From the cell containing the given text, extract its center point as [x, y] coordinate. 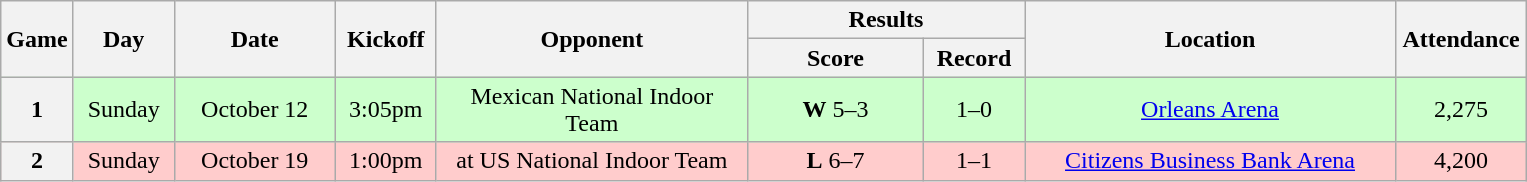
1:00pm [386, 161]
Score [835, 58]
at US National Indoor Team [592, 161]
2,275 [1462, 110]
October 19 [254, 161]
L 6–7 [835, 161]
Date [254, 39]
4,200 [1462, 161]
W 5–3 [835, 110]
Game [37, 39]
1–1 [974, 161]
Attendance [1462, 39]
Mexican National Indoor Team [592, 110]
1 [37, 110]
Record [974, 58]
1–0 [974, 110]
Results [886, 20]
Opponent [592, 39]
October 12 [254, 110]
2 [37, 161]
3:05pm [386, 110]
Location [1210, 39]
Citizens Business Bank Arena [1210, 161]
Orleans Arena [1210, 110]
Day [124, 39]
Kickoff [386, 39]
